Determine the (x, y) coordinate at the center of the cell enclosing the given text.  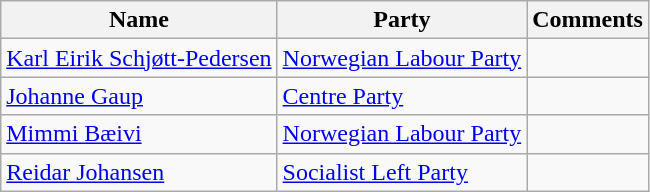
Centre Party (402, 96)
Socialist Left Party (402, 172)
Johanne Gaup (139, 96)
Comments (588, 20)
Karl Eirik Schjøtt-Pedersen (139, 58)
Mimmi Bæivi (139, 134)
Party (402, 20)
Name (139, 20)
Reidar Johansen (139, 172)
